Return (X, Y) of the center of cell containing provided text 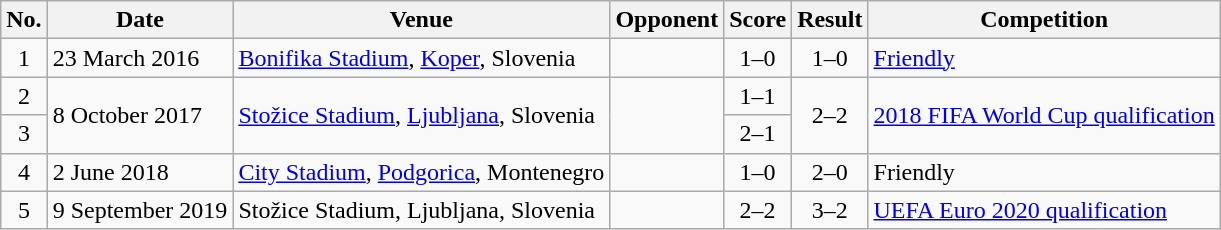
1 (24, 58)
Result (830, 20)
City Stadium, Podgorica, Montenegro (422, 172)
Bonifika Stadium, Koper, Slovenia (422, 58)
4 (24, 172)
2 (24, 96)
No. (24, 20)
UEFA Euro 2020 qualification (1044, 210)
Opponent (667, 20)
Date (140, 20)
2–1 (758, 134)
23 March 2016 (140, 58)
8 October 2017 (140, 115)
2 June 2018 (140, 172)
1–1 (758, 96)
2–0 (830, 172)
Venue (422, 20)
5 (24, 210)
3 (24, 134)
2018 FIFA World Cup qualification (1044, 115)
Score (758, 20)
Competition (1044, 20)
9 September 2019 (140, 210)
3–2 (830, 210)
